Pinpoint the cell where the given text exists, returning its (x, y) midpoint coordinate. 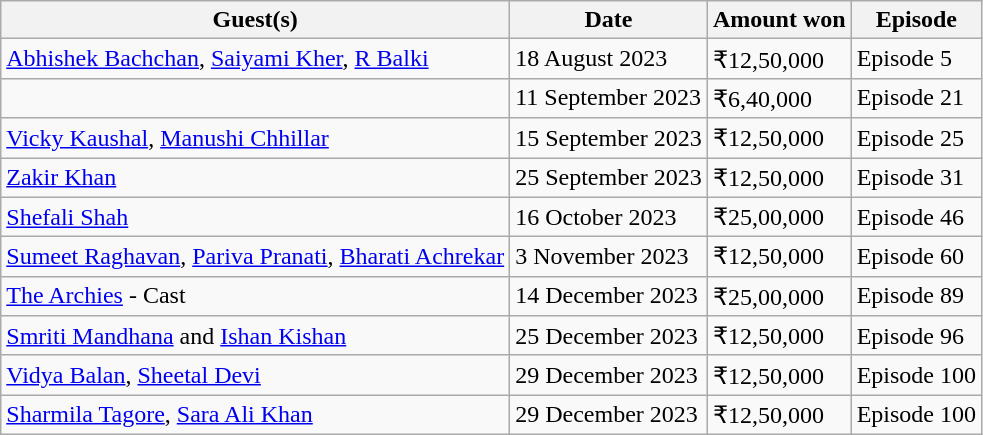
The Archies - Cast (256, 296)
Smriti Mandhana and Ishan Kishan (256, 336)
15 September 2023 (609, 138)
Abhishek Bachchan, Saiyami Kher, R Balki (256, 59)
Episode 25 (916, 138)
Zakir Khan (256, 178)
Date (609, 20)
Sharmila Tagore, Sara Ali Khan (256, 415)
25 September 2023 (609, 178)
Episode (916, 20)
Episode 21 (916, 98)
Shefali Shah (256, 217)
Episode 96 (916, 336)
Episode 89 (916, 296)
11 September 2023 (609, 98)
Episode 5 (916, 59)
Episode 31 (916, 178)
Episode 46 (916, 217)
Vidya Balan, Sheetal Devi (256, 375)
₹6,40,000 (779, 98)
3 November 2023 (609, 257)
Guest(s) (256, 20)
Sumeet Raghavan, Pariva Pranati, Bharati Achrekar (256, 257)
18 August 2023 (609, 59)
14 December 2023 (609, 296)
Episode 60 (916, 257)
Amount won (779, 20)
25 December 2023 (609, 336)
Vicky Kaushal, Manushi Chhillar (256, 138)
16 October 2023 (609, 217)
